Determine the [x, y] coordinate at the center of the cell enclosing the given text.  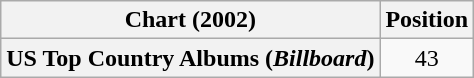
Position [427, 20]
43 [427, 58]
US Top Country Albums (Billboard) [190, 58]
Chart (2002) [190, 20]
